Scan for the cell matching the given text and deliver its [x, y] coordinate at center. 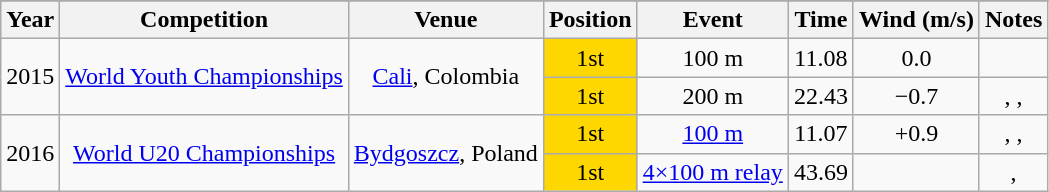
World U20 Championships [204, 153]
22.43 [820, 96]
+0.9 [916, 134]
Venue [446, 20]
Wind (m/s) [916, 20]
Notes [1013, 20]
Year [30, 20]
11.07 [820, 134]
−0.7 [916, 96]
0.0 [916, 58]
Competition [204, 20]
200 m [712, 96]
2016 [30, 153]
Time [820, 20]
43.69 [820, 172]
, [1013, 172]
Position [590, 20]
11.08 [820, 58]
World Youth Championships [204, 77]
Cali, Colombia [446, 77]
Event [712, 20]
2015 [30, 77]
Bydgoszcz, Poland [446, 153]
4×100 m relay [712, 172]
